Search for the cell housing the specified text and yield its [x, y] center coordinate. 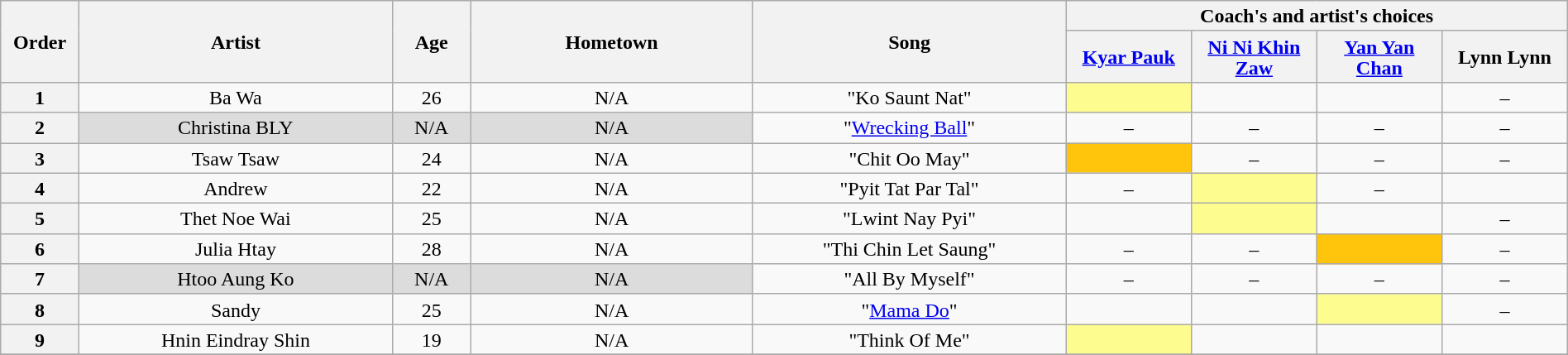
24 [432, 157]
8 [40, 309]
"Pyit Tat Par Tal" [910, 189]
Kyar Pauk [1129, 56]
2 [40, 127]
Song [910, 41]
"All By Myself" [910, 280]
"Lwint Nay Pyi" [910, 218]
Tsaw Tsaw [235, 157]
26 [432, 98]
Sandy [235, 309]
Julia Htay [235, 248]
5 [40, 218]
"Think Of Me" [910, 339]
"Mama Do" [910, 309]
Artist [235, 41]
22 [432, 189]
Thet Noe Wai [235, 218]
"Chit Oo May" [910, 157]
"Ko Saunt Nat" [910, 98]
19 [432, 339]
Hometown [612, 41]
7 [40, 280]
Christina BLY [235, 127]
28 [432, 248]
9 [40, 339]
3 [40, 157]
"Wrecking Ball" [910, 127]
6 [40, 248]
4 [40, 189]
Htoo Aung Ko [235, 280]
Yan Yan Chan [1379, 56]
Lynn Lynn [1505, 56]
Hnin Eindray Shin [235, 339]
Ni Ni Khin Zaw [1255, 56]
Andrew [235, 189]
Order [40, 41]
Ba Wa [235, 98]
Coach's and artist's choices [1317, 17]
1 [40, 98]
Age [432, 41]
"Thi Chin Let Saung" [910, 248]
